Identify which cell holds the provided text, then report its [x, y] central coordinate. 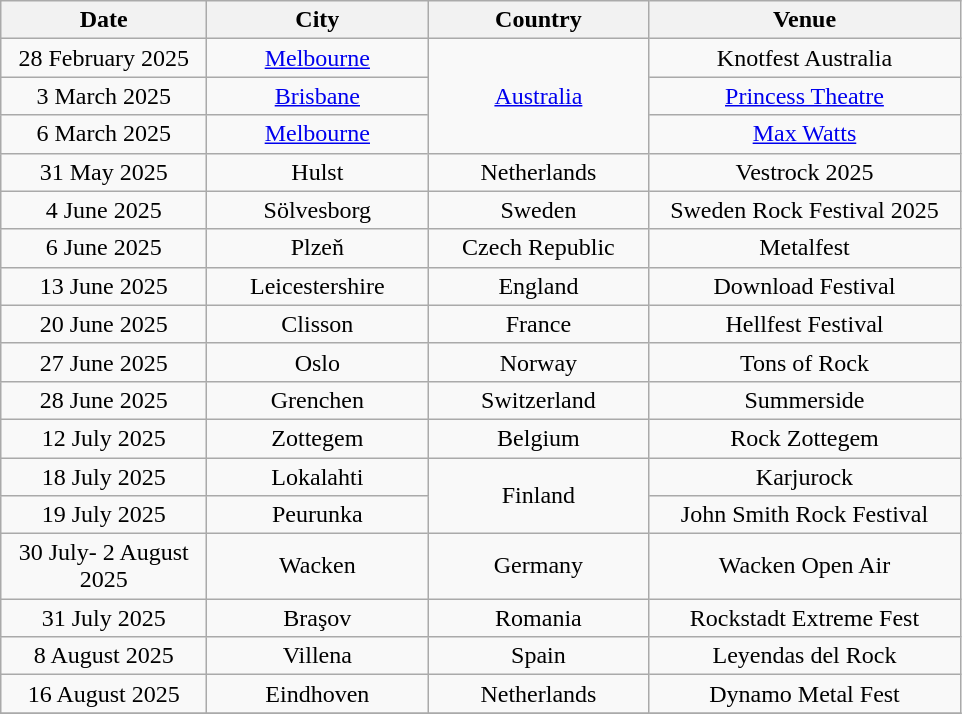
31 May 2025 [104, 172]
Finland [538, 496]
France [538, 324]
Germany [538, 566]
Eindhoven [318, 694]
Clisson [318, 324]
31 July 2025 [104, 618]
Plzeň [318, 248]
Summerside [804, 400]
Zottegem [318, 438]
Villena [318, 656]
Peurunka [318, 515]
Wacken [318, 566]
Norway [538, 362]
Hellfest Festival [804, 324]
Venue [804, 20]
28 June 2025 [104, 400]
Romania [538, 618]
Leicestershire [318, 286]
Vestrock 2025 [804, 172]
Sölvesborg [318, 210]
Download Festival [804, 286]
Sweden [538, 210]
Hulst [318, 172]
20 June 2025 [104, 324]
19 July 2025 [104, 515]
Rockstadt Extreme Fest [804, 618]
Princess Theatre [804, 96]
Max Watts [804, 134]
Knotfest Australia [804, 58]
John Smith Rock Festival [804, 515]
3 March 2025 [104, 96]
27 June 2025 [104, 362]
Braşov [318, 618]
16 August 2025 [104, 694]
Grenchen [318, 400]
Leyendas del Rock [804, 656]
Switzerland [538, 400]
4 June 2025 [104, 210]
Tons of Rock [804, 362]
Brisbane [318, 96]
18 July 2025 [104, 477]
13 June 2025 [104, 286]
Sweden Rock Festival 2025 [804, 210]
8 August 2025 [104, 656]
28 February 2025 [104, 58]
Country [538, 20]
Australia [538, 96]
Date [104, 20]
6 June 2025 [104, 248]
Rock Zottegem [804, 438]
Spain [538, 656]
12 July 2025 [104, 438]
Karjurock [804, 477]
30 July- 2 August 2025 [104, 566]
City [318, 20]
Wacken Open Air [804, 566]
Belgium [538, 438]
Metalfest [804, 248]
6 March 2025 [104, 134]
Lokalahti [318, 477]
Czech Republic [538, 248]
England [538, 286]
Dynamo Metal Fest [804, 694]
Oslo [318, 362]
